Scan for the cell matching the given text and deliver its (x, y) coordinate at center. 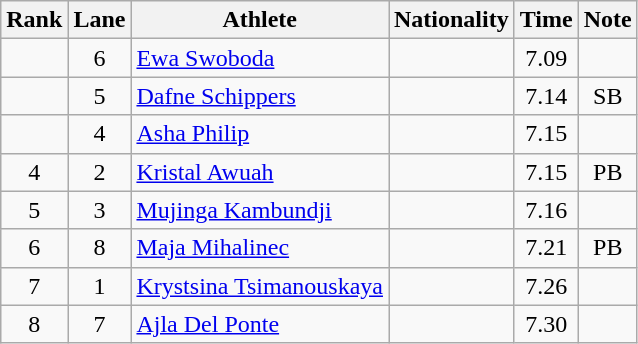
Athlete (260, 20)
7.30 (546, 324)
Maja Mihalinec (260, 248)
Dafne Schippers (260, 96)
Ajla Del Ponte (260, 324)
Krystsina Tsimanouskaya (260, 286)
7.14 (546, 96)
Asha Philip (260, 134)
Kristal Awuah (260, 172)
Rank (34, 20)
SB (608, 96)
7.09 (546, 58)
Time (546, 20)
7.16 (546, 210)
Lane (100, 20)
3 (100, 210)
2 (100, 172)
Note (608, 20)
7.21 (546, 248)
Mujinga Kambundji (260, 210)
Nationality (451, 20)
1 (100, 286)
7.26 (546, 286)
Ewa Swoboda (260, 58)
